Identify which cell holds the provided text, then report its (X, Y) central coordinate. 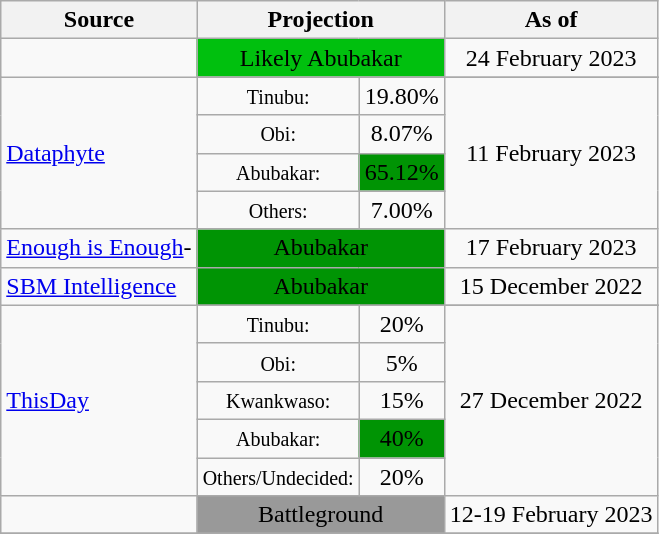
Battleground (320, 515)
7.00% (402, 210)
SBM Intelligence (99, 286)
11 February 2023 (551, 153)
Others/Undecided: (278, 477)
19.80% (402, 96)
5% (402, 362)
Source (99, 20)
27 December 2022 (551, 400)
Dataphyte (99, 153)
17 February 2023 (551, 248)
Others: (278, 210)
ThisDay (99, 400)
24 February 2023 (551, 58)
15% (402, 400)
40% (402, 438)
Likely Abubakar (320, 58)
Kwankwaso: (278, 400)
8.07% (402, 134)
Enough is Enough- (99, 248)
As of (551, 20)
65.12% (402, 172)
15 December 2022 (551, 286)
Projection (320, 20)
12-19 February 2023 (551, 515)
